Return (x, y) of the center of cell containing provided text 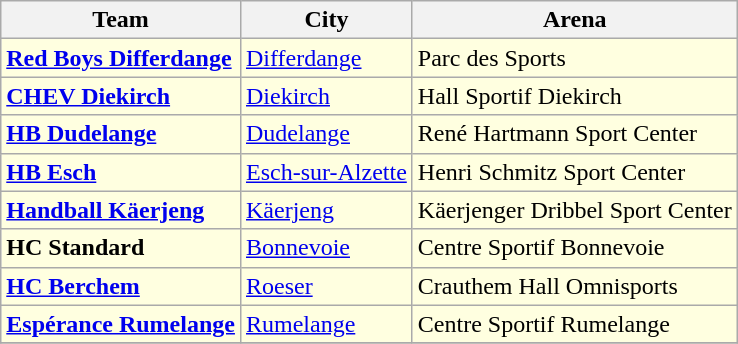
Dudelange (326, 134)
HB Dudelange (121, 134)
HC Standard (121, 248)
HC Berchem (121, 286)
Rumelange (326, 324)
Esch-sur-Alzette (326, 172)
Roeser (326, 286)
Crauthem Hall Omnisports (574, 286)
René Hartmann Sport Center (574, 134)
Centre Sportif Rumelange (574, 324)
Hall Sportif Diekirch (574, 96)
HB Esch (121, 172)
Diekirch (326, 96)
CHEV Diekirch (121, 96)
Differdange (326, 58)
City (326, 20)
Handball Käerjeng (121, 210)
Käerjenger Dribbel Sport Center (574, 210)
Espérance Rumelange (121, 324)
Centre Sportif Bonnevoie (574, 248)
Arena (574, 20)
Käerjeng (326, 210)
Henri Schmitz Sport Center (574, 172)
Red Boys Differdange (121, 58)
Team (121, 20)
Parc des Sports (574, 58)
Bonnevoie (326, 248)
